Provide the (x, y) coordinate of the cell's center where the given text is located.  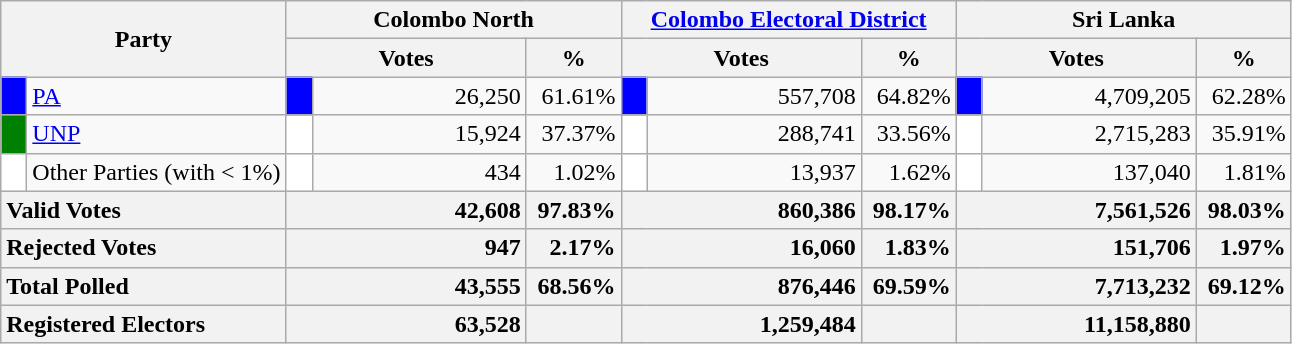
137,040 (1089, 172)
557,708 (754, 96)
64.82% (908, 96)
16,060 (741, 248)
4,709,205 (1089, 96)
151,706 (1076, 248)
Party (144, 39)
Rejected Votes (144, 248)
Colombo North (454, 20)
33.56% (908, 134)
PA (156, 96)
7,713,232 (1076, 286)
11,158,880 (1076, 324)
2,715,283 (1089, 134)
Registered Electors (144, 324)
35.91% (1244, 134)
947 (406, 248)
7,561,526 (1076, 210)
69.12% (1244, 286)
1.02% (574, 172)
37.37% (574, 134)
Other Parties (with < 1%) (156, 172)
15,924 (419, 134)
434 (419, 172)
876,446 (741, 286)
43,555 (406, 286)
UNP (156, 134)
860,386 (741, 210)
Colombo Electoral District (788, 20)
63,528 (406, 324)
Total Polled (144, 286)
97.83% (574, 210)
98.03% (1244, 210)
2.17% (574, 248)
1.81% (1244, 172)
42,608 (406, 210)
1.83% (908, 248)
1.97% (1244, 248)
62.28% (1244, 96)
98.17% (908, 210)
1.62% (908, 172)
68.56% (574, 286)
Sri Lanka (1124, 20)
13,937 (754, 172)
69.59% (908, 286)
288,741 (754, 134)
1,259,484 (741, 324)
61.61% (574, 96)
26,250 (419, 96)
Valid Votes (144, 210)
